Extract the [X, Y] coordinate from the center of the cell holding the provided text.  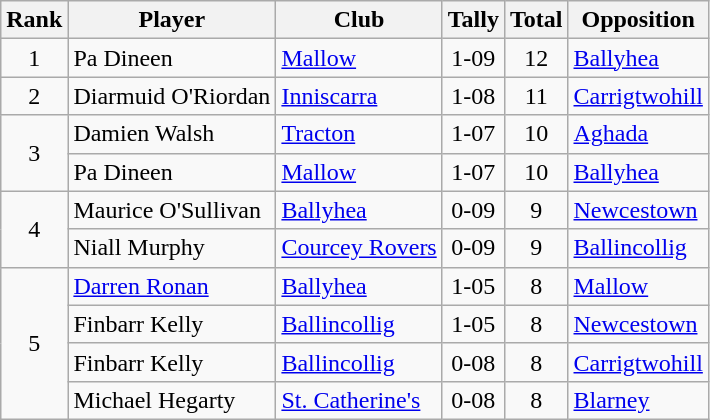
1 [34, 58]
Damien Walsh [172, 134]
2 [34, 96]
1-08 [473, 96]
Niall Murphy [172, 248]
Player [172, 20]
Club [359, 20]
Michael Hegarty [172, 400]
12 [536, 58]
Blarney [638, 400]
Opposition [638, 20]
St. Catherine's [359, 400]
Darren Ronan [172, 286]
5 [34, 343]
Tracton [359, 134]
Maurice O'Sullivan [172, 210]
3 [34, 153]
Total [536, 20]
1-09 [473, 58]
Diarmuid O'Riordan [172, 96]
Courcey Rovers [359, 248]
11 [536, 96]
Inniscarra [359, 96]
Tally [473, 20]
Aghada [638, 134]
4 [34, 229]
Rank [34, 20]
